Scan for the cell matching the given text and deliver its [x, y] coordinate at center. 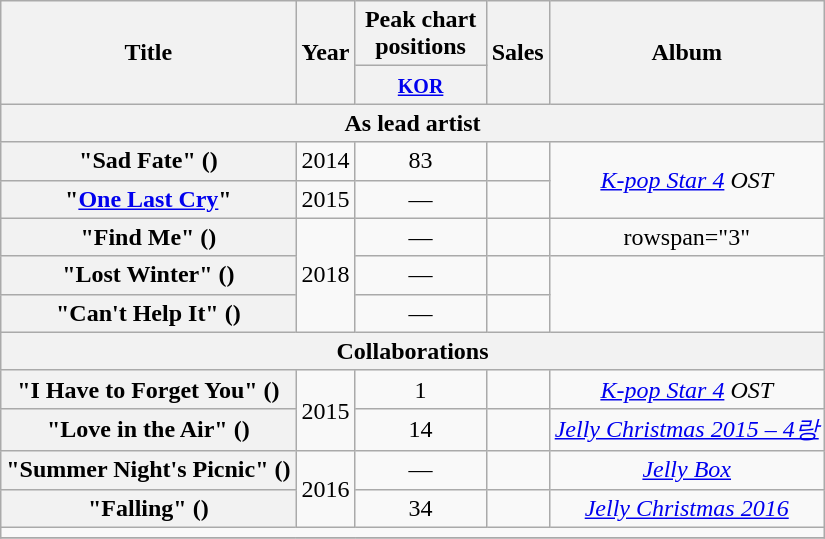
Jelly Christmas 2015 – 4랑 [686, 430]
2016 [326, 489]
"Sad Fate" () [148, 161]
KOR [420, 85]
Jelly Box [686, 470]
2018 [326, 275]
"Find Me" () [148, 237]
"Can't Help It" () [148, 313]
As lead artist [413, 123]
"Lost Winter" () [148, 275]
Title [148, 52]
"I Have to Forget You" () [148, 389]
Collaborations [413, 351]
Year [326, 52]
14 [420, 430]
Album [686, 52]
Jelly Christmas 2016 [686, 508]
Peak chart positions [420, 34]
"Love in the Air" () [148, 430]
"Summer Night's Picnic" () [148, 470]
"One Last Cry" [148, 199]
Sales [518, 52]
"Falling" () [148, 508]
83 [420, 161]
34 [420, 508]
rowspan="3" [686, 237]
2014 [326, 161]
1 [420, 389]
